Capture the cell that displays the provided text and extract its [X, Y] central coordinate. 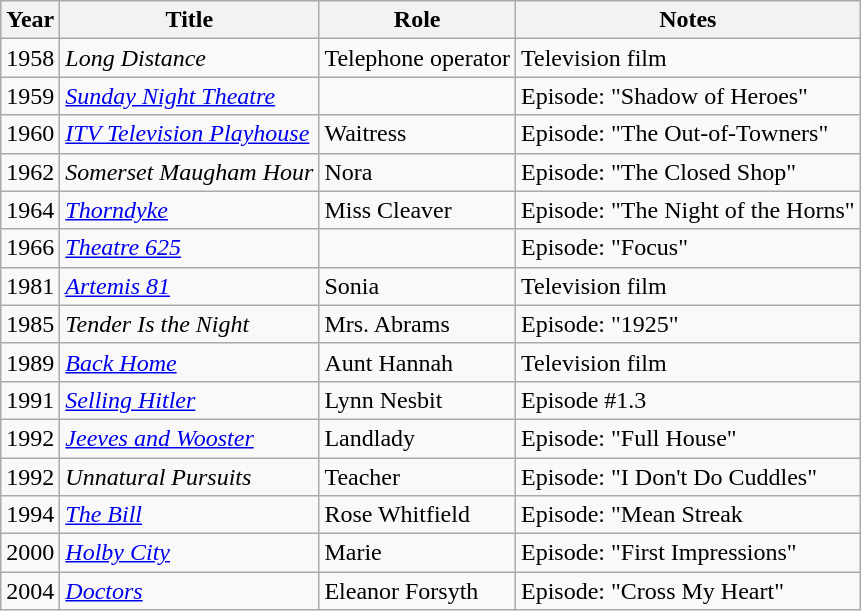
Episode: "The Night of the Horns" [688, 210]
Miss Cleaver [418, 210]
Jeeves and Wooster [190, 438]
Rose Whitfield [418, 515]
Telephone operator [418, 58]
Episode: "The Out-of-Towners" [688, 134]
Episode: "Cross My Heart" [688, 591]
Holby City [190, 553]
Unnatural Pursuits [190, 477]
Year [30, 20]
Episode: "Mean Streak [688, 515]
1960 [30, 134]
Doctors [190, 591]
1966 [30, 248]
Title [190, 20]
ITV Television Playhouse [190, 134]
Sonia [418, 286]
Episode: "1925" [688, 324]
Episode: "I Don't Do Cuddles" [688, 477]
1989 [30, 362]
Waitress [418, 134]
Long Distance [190, 58]
Marie [418, 553]
Aunt Hannah [418, 362]
Artemis 81 [190, 286]
1962 [30, 172]
1994 [30, 515]
Episode: "Shadow of Heroes" [688, 96]
Back Home [190, 362]
Lynn Nesbit [418, 400]
Mrs. Abrams [418, 324]
Teacher [418, 477]
2000 [30, 553]
1958 [30, 58]
Episode: "Focus" [688, 248]
Episode: "The Closed Shop" [688, 172]
Nora [418, 172]
Episode: "First Impressions" [688, 553]
Episode: "Full House" [688, 438]
Notes [688, 20]
1981 [30, 286]
1985 [30, 324]
1959 [30, 96]
1991 [30, 400]
Sunday Night Theatre [190, 96]
Selling Hitler [190, 400]
1964 [30, 210]
2004 [30, 591]
Thorndyke [190, 210]
Role [418, 20]
Somerset Maugham Hour [190, 172]
Eleanor Forsyth [418, 591]
Theatre 625 [190, 248]
Episode #1.3 [688, 400]
Landlady [418, 438]
Tender Is the Night [190, 324]
The Bill [190, 515]
